Search for the cell housing the specified text and yield its [X, Y] center coordinate. 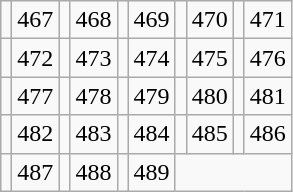
468 [94, 20]
482 [36, 134]
479 [152, 96]
469 [152, 20]
487 [36, 172]
471 [268, 20]
474 [152, 58]
476 [268, 58]
467 [36, 20]
481 [268, 96]
485 [210, 134]
488 [94, 172]
475 [210, 58]
472 [36, 58]
477 [36, 96]
478 [94, 96]
484 [152, 134]
470 [210, 20]
486 [268, 134]
473 [94, 58]
483 [94, 134]
480 [210, 96]
489 [152, 172]
